Find where the given text appears and provide that cell's center as [x, y] coordinate. 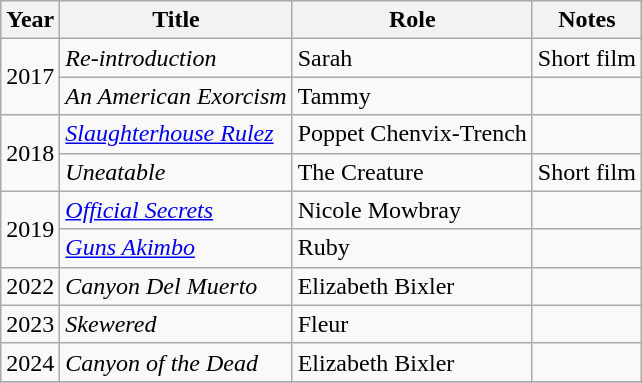
2018 [30, 153]
Guns Akimbo [176, 248]
An American Exorcism [176, 96]
Nicole Mowbray [412, 210]
2023 [30, 324]
Year [30, 20]
Title [176, 20]
Notes [586, 20]
2017 [30, 77]
2024 [30, 362]
The Creature [412, 172]
2019 [30, 229]
Ruby [412, 248]
Sarah [412, 58]
Poppet Chenvix-Trench [412, 134]
Canyon of the Dead [176, 362]
Re-introduction [176, 58]
Role [412, 20]
Skewered [176, 324]
Canyon Del Muerto [176, 286]
Official Secrets [176, 210]
2022 [30, 286]
Uneatable [176, 172]
Tammy [412, 96]
Fleur [412, 324]
Slaughterhouse Rulez [176, 134]
